Capture the cell that displays the provided text and extract its (x, y) central coordinate. 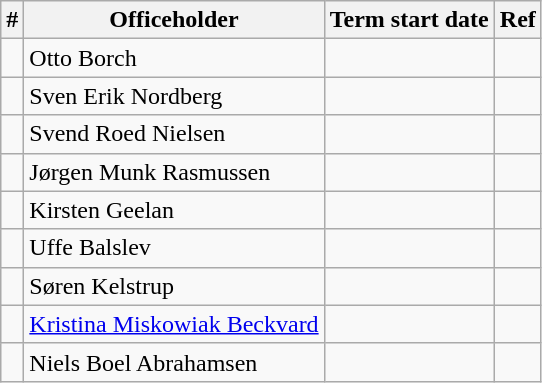
Uffe Balslev (174, 248)
Svend Roed Nielsen (174, 134)
# (12, 20)
Officeholder (174, 20)
Jørgen Munk Rasmussen (174, 172)
Ref (518, 20)
Otto Borch (174, 58)
Kristina Miskowiak Beckvard (174, 324)
Term start date (409, 20)
Søren Kelstrup (174, 286)
Sven Erik Nordberg (174, 96)
Niels Boel Abrahamsen (174, 362)
Kirsten Geelan (174, 210)
